Capture the cell that displays the provided text and extract its [X, Y] central coordinate. 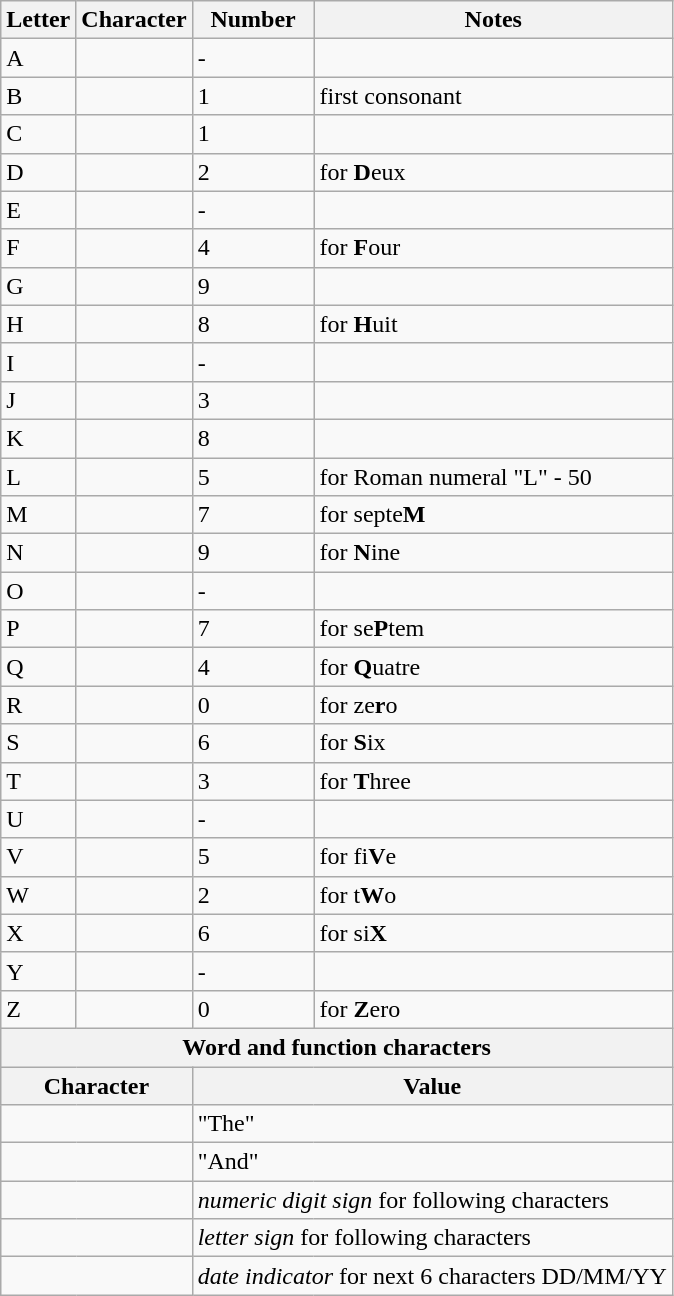
R [38, 705]
Y [38, 971]
O [38, 591]
for Nine [493, 553]
L [38, 477]
numeric digit sign for following characters [432, 1200]
for siX [493, 933]
U [38, 819]
A [38, 58]
H [38, 324]
"And" [432, 1162]
N [38, 553]
Number [253, 20]
F [38, 248]
X [38, 933]
for Quatre [493, 667]
K [38, 438]
for Deux [493, 172]
C [38, 134]
I [38, 362]
letter sign for following characters [432, 1238]
for Four [493, 248]
for sePtem [493, 629]
T [38, 781]
date indicator for next 6 characters DD/MM/YY [432, 1276]
for Roman numeral "L" - 50 [493, 477]
E [38, 210]
for Zero [493, 1009]
G [38, 286]
for Six [493, 743]
for Three [493, 781]
for Huit [493, 324]
for zero [493, 705]
for septeM [493, 515]
W [38, 895]
Notes [493, 20]
Word and function characters [337, 1047]
first consonant [493, 96]
S [38, 743]
Value [432, 1085]
J [38, 400]
D [38, 172]
V [38, 857]
Q [38, 667]
"The" [432, 1124]
Letter [38, 20]
P [38, 629]
Z [38, 1009]
M [38, 515]
for fiVe [493, 857]
for tWo [493, 895]
B [38, 96]
